Return the (X, Y) coordinate for the center point of the cell that contains the specified text.  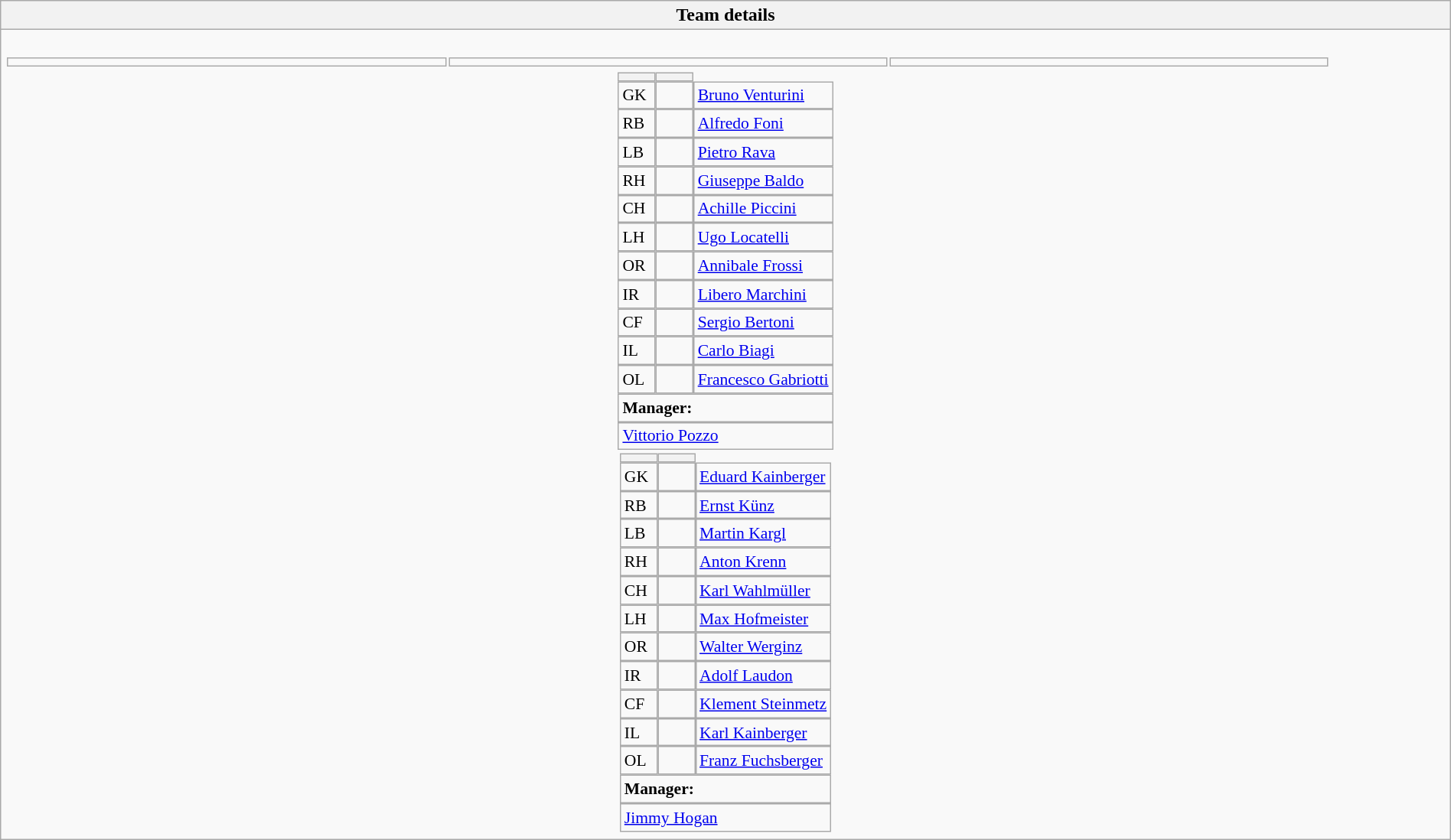
Annibale Frossi (763, 266)
Libero Marchini (763, 294)
Adolf Laudon (763, 675)
Alfredo Foni (763, 124)
Giuseppe Baldo (763, 181)
Jimmy Hogan (725, 817)
Carlo Biagi (763, 350)
Klement Steinmetz (763, 704)
Bruno Venturini (763, 95)
Achille Piccini (763, 208)
Karl Wahlmüller (763, 591)
Vittorio Pozzo (725, 436)
Martin Kargl (763, 534)
Team details (725, 15)
Anton Krenn (763, 562)
Franz Fuchsberger (763, 760)
Ugo Locatelli (763, 237)
Max Hofmeister (763, 618)
Eduard Kainberger (763, 476)
Sergio Bertoni (763, 323)
Karl Kainberger (763, 733)
Ernst Künz (763, 505)
Walter Werginz (763, 647)
Francesco Gabriotti (763, 379)
Pietro Rava (763, 151)
